Identify which cell holds the provided text, then report its (X, Y) central coordinate. 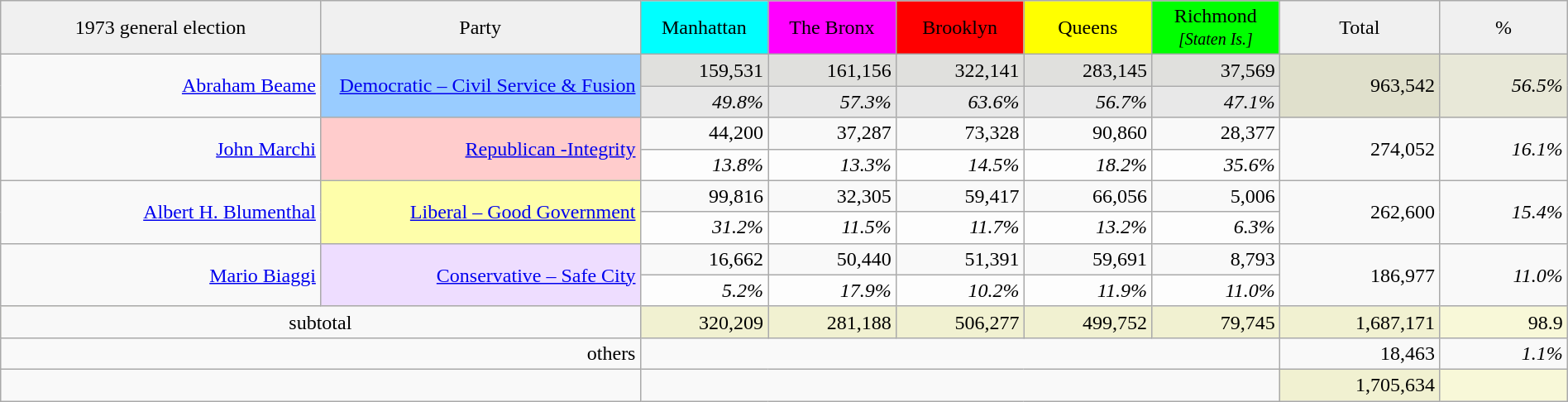
99,816 (705, 196)
11.5% (832, 227)
subtotal (321, 322)
Abraham Beame (160, 86)
18.2% (1088, 165)
Party (480, 28)
66,056 (1088, 196)
1,687,171 (1360, 322)
13.3% (832, 165)
8,793 (1216, 259)
1973 general election (160, 28)
51,391 (959, 259)
13.8% (705, 165)
Albert H. Blumenthal (160, 212)
50,440 (832, 259)
37,569 (1216, 70)
274,052 (1360, 149)
322,141 (959, 70)
16.1% (1503, 149)
320,209 (705, 322)
% (1503, 28)
others (321, 353)
Conservative – Safe City (480, 275)
283,145 (1088, 70)
Mario Biaggi (160, 275)
506,277 (959, 322)
13.2% (1088, 227)
28,377 (1216, 133)
15.4% (1503, 212)
11.9% (1088, 290)
262,600 (1360, 212)
32,305 (832, 196)
The Bronx (832, 28)
281,188 (832, 322)
79,745 (1216, 322)
56.7% (1088, 102)
63.6% (959, 102)
161,156 (832, 70)
159,531 (705, 70)
499,752 (1088, 322)
49.8% (705, 102)
Democratic – Civil Service & Fusion (480, 86)
10.2% (959, 290)
16,662 (705, 259)
73,328 (959, 133)
14.5% (959, 165)
1,705,634 (1360, 385)
11.7% (959, 227)
Republican -Integrity (480, 149)
90,860 (1088, 133)
18,463 (1360, 353)
1.1% (1503, 353)
98.9 (1503, 322)
31.2% (705, 227)
47.1% (1216, 102)
5,006 (1216, 196)
5.2% (705, 290)
35.6% (1216, 165)
44,200 (705, 133)
37,287 (832, 133)
Liberal – Good Government (480, 212)
John Marchi (160, 149)
963,542 (1360, 86)
Queens (1088, 28)
186,977 (1360, 275)
59,691 (1088, 259)
17.9% (832, 290)
59,417 (959, 196)
57.3% (832, 102)
Manhattan (705, 28)
Brooklyn (959, 28)
6.3% (1216, 227)
Total (1360, 28)
Richmond [Staten Is.] (1216, 28)
56.5% (1503, 86)
